Find where the given text appears and provide that cell's center as [x, y] coordinate. 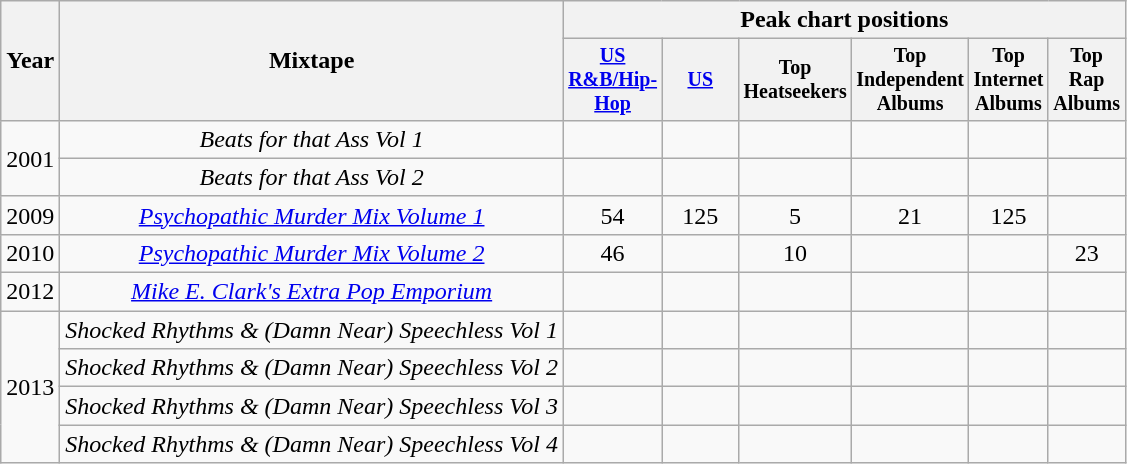
Beats for that Ass Vol 1 [312, 139]
Year [30, 61]
US [700, 80]
Top Internet Albums [1008, 80]
Psychopathic Murder Mix Volume 2 [312, 253]
2001 [30, 158]
2013 [30, 387]
US R&B/Hip-Hop [612, 80]
Top Independent Albums [910, 80]
10 [796, 253]
Mike E. Clark's Extra Pop Emporium [312, 292]
Shocked Rhythms & (Damn Near) Speechless Vol 1 [312, 330]
2012 [30, 292]
Shocked Rhythms & (Damn Near) Speechless Vol 2 [312, 368]
Psychopathic Murder Mix Volume 1 [312, 215]
Shocked Rhythms & (Damn Near) Speechless Vol 4 [312, 444]
2009 [30, 215]
23 [1086, 253]
Mixtape [312, 61]
46 [612, 253]
2010 [30, 253]
5 [796, 215]
21 [910, 215]
54 [612, 215]
Peak chart positions [844, 20]
Shocked Rhythms & (Damn Near) Speechless Vol 3 [312, 406]
Beats for that Ass Vol 2 [312, 177]
Top Heatseekers [796, 80]
Top Rap Albums [1086, 80]
